Find where the given text appears and provide that cell's center as (x, y) coordinate. 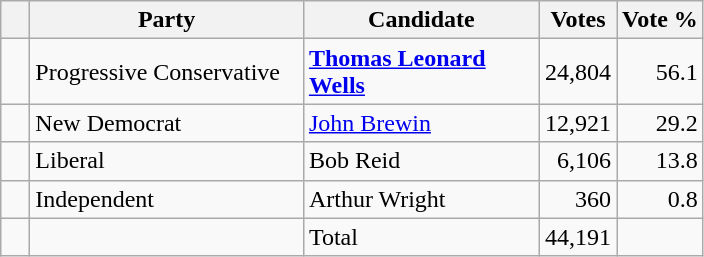
360 (578, 199)
13.8 (660, 161)
Vote % (660, 20)
Total (421, 237)
Liberal (167, 161)
Independent (167, 199)
Arthur Wright (421, 199)
Candidate (421, 20)
24,804 (578, 72)
Thomas Leonard Wells (421, 72)
6,106 (578, 161)
Bob Reid (421, 161)
John Brewin (421, 123)
0.8 (660, 199)
29.2 (660, 123)
Party (167, 20)
New Democrat (167, 123)
Votes (578, 20)
12,921 (578, 123)
44,191 (578, 237)
Progressive Conservative (167, 72)
56.1 (660, 72)
